For the text-containing cell, return its midpoint in [X, Y] coordinate format. 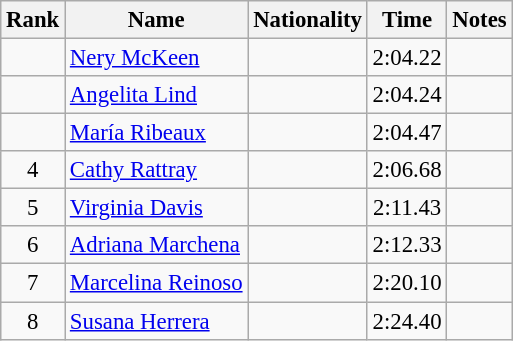
Virginia Davis [156, 208]
Susana Herrera [156, 321]
2:04.47 [407, 133]
Angelita Lind [156, 95]
Marcelina Reinoso [156, 283]
7 [33, 283]
Cathy Rattray [156, 170]
2:11.43 [407, 208]
2:12.33 [407, 245]
Rank [33, 20]
8 [33, 321]
Time [407, 20]
4 [33, 170]
Notes [480, 20]
Nery McKeen [156, 58]
María Ribeaux [156, 133]
2:04.22 [407, 58]
6 [33, 245]
Adriana Marchena [156, 245]
Name [156, 20]
2:06.68 [407, 170]
5 [33, 208]
2:24.40 [407, 321]
2:04.24 [407, 95]
Nationality [308, 20]
2:20.10 [407, 283]
